For the text-containing cell, return its midpoint in [X, Y] coordinate format. 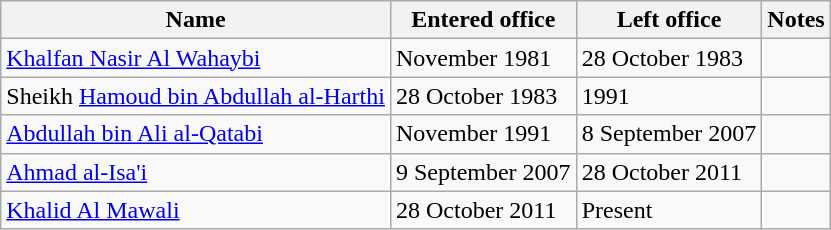
8 September 2007 [669, 134]
Khalid Al Mawali [196, 210]
Name [196, 20]
Ahmad al-Isa'i [196, 172]
9 September 2007 [483, 172]
Abdullah bin Ali al-Qatabi [196, 134]
Khalfan Nasir Al Wahaybi [196, 58]
Notes [796, 20]
Present [669, 210]
Left office [669, 20]
Sheikh Hamoud bin Abdullah al-Harthi [196, 96]
1991 [669, 96]
Entered office [483, 20]
November 1981 [483, 58]
November 1991 [483, 134]
